Identify which cell holds the provided text, then report its (X, Y) central coordinate. 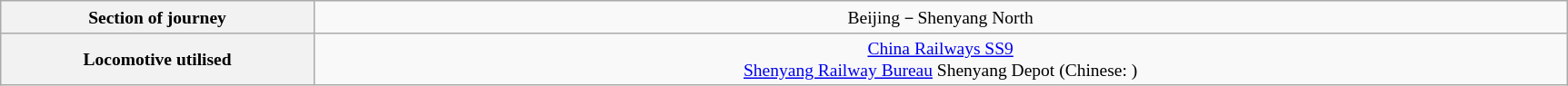
Section of journey (158, 17)
Locomotive utilised (158, 60)
Beijing－Shenyang North (940, 17)
China Railways SS9Shenyang Railway Bureau Shenyang Depot (Chinese: ) (940, 60)
